Locate the cell with the specified text and output its (X, Y) center coordinate. 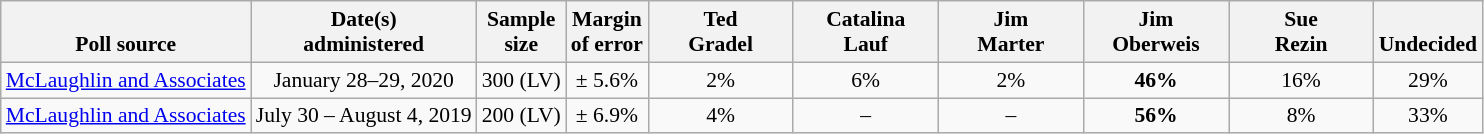
JimOberweis (1156, 32)
200 (LV) (522, 116)
Undecided (1428, 32)
January 28–29, 2020 (364, 80)
56% (1156, 116)
TedGradel (720, 32)
SueRezin (1302, 32)
16% (1302, 80)
6% (866, 80)
8% (1302, 116)
± 6.9% (607, 116)
4% (720, 116)
Marginof error (607, 32)
CatalinaLauf (866, 32)
Samplesize (522, 32)
Date(s)administered (364, 32)
JimMarter (1010, 32)
33% (1428, 116)
July 30 – August 4, 2019 (364, 116)
Poll source (126, 32)
300 (LV) (522, 80)
46% (1156, 80)
± 5.6% (607, 80)
29% (1428, 80)
